Find where the given text appears and provide that cell's center as (x, y) coordinate. 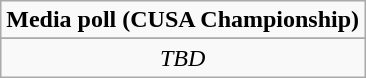
TBD (183, 58)
Media poll (CUSA Championship) (183, 20)
